Capture the cell that displays the provided text and extract its [X, Y] central coordinate. 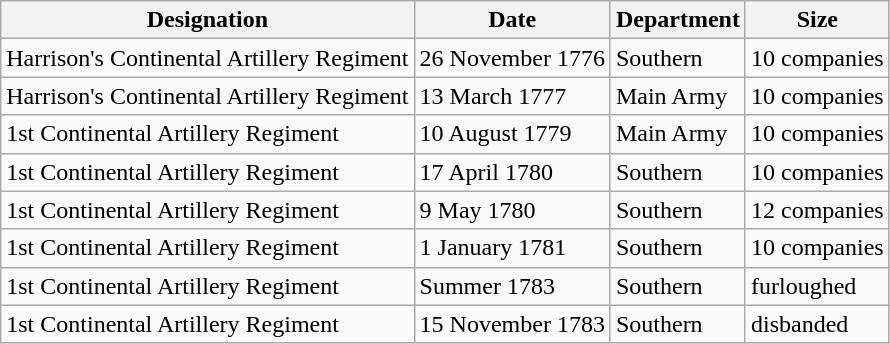
disbanded [817, 324]
furloughed [817, 286]
26 November 1776 [512, 58]
13 March 1777 [512, 96]
9 May 1780 [512, 210]
Department [678, 20]
10 August 1779 [512, 134]
Date [512, 20]
17 April 1780 [512, 172]
15 November 1783 [512, 324]
Designation [208, 20]
Size [817, 20]
1 January 1781 [512, 248]
12 companies [817, 210]
Summer 1783 [512, 286]
